Return (x, y) of the center of cell containing provided text 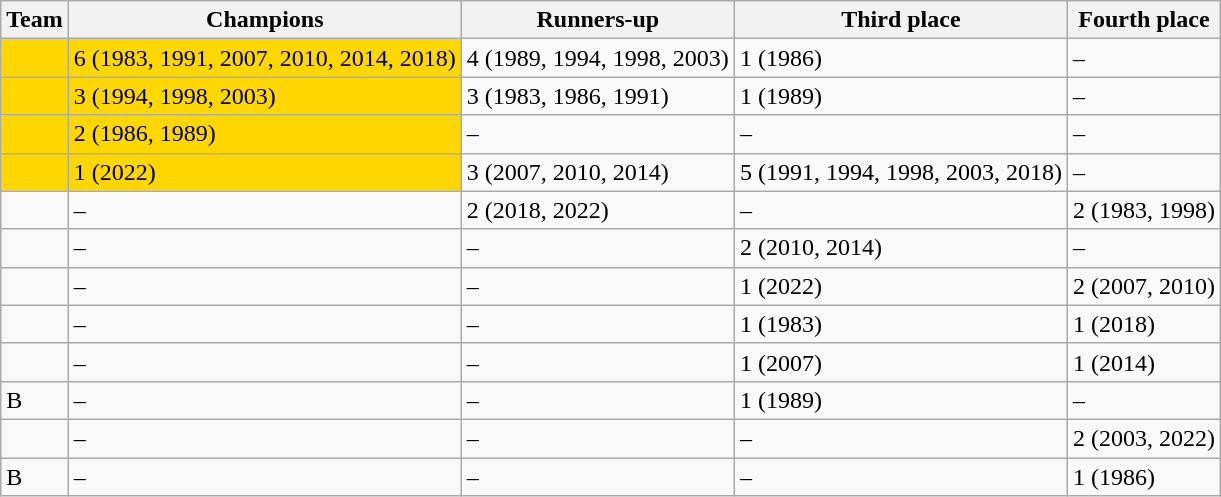
Runners-up (598, 20)
Fourth place (1144, 20)
4 (1989, 1994, 1998, 2003) (598, 58)
3 (1983, 1986, 1991) (598, 96)
1 (2014) (1144, 362)
6 (1983, 1991, 2007, 2010, 2014, 2018) (264, 58)
1 (2007) (900, 362)
2 (2007, 2010) (1144, 286)
3 (1994, 1998, 2003) (264, 96)
2 (1983, 1998) (1144, 210)
5 (1991, 1994, 1998, 2003, 2018) (900, 172)
2 (1986, 1989) (264, 134)
3 (2007, 2010, 2014) (598, 172)
Champions (264, 20)
2 (2010, 2014) (900, 248)
2 (2003, 2022) (1144, 438)
Third place (900, 20)
1 (2018) (1144, 324)
Team (35, 20)
1 (1983) (900, 324)
2 (2018, 2022) (598, 210)
